Extract the (X, Y) coordinate from the center of the cell holding the provided text.  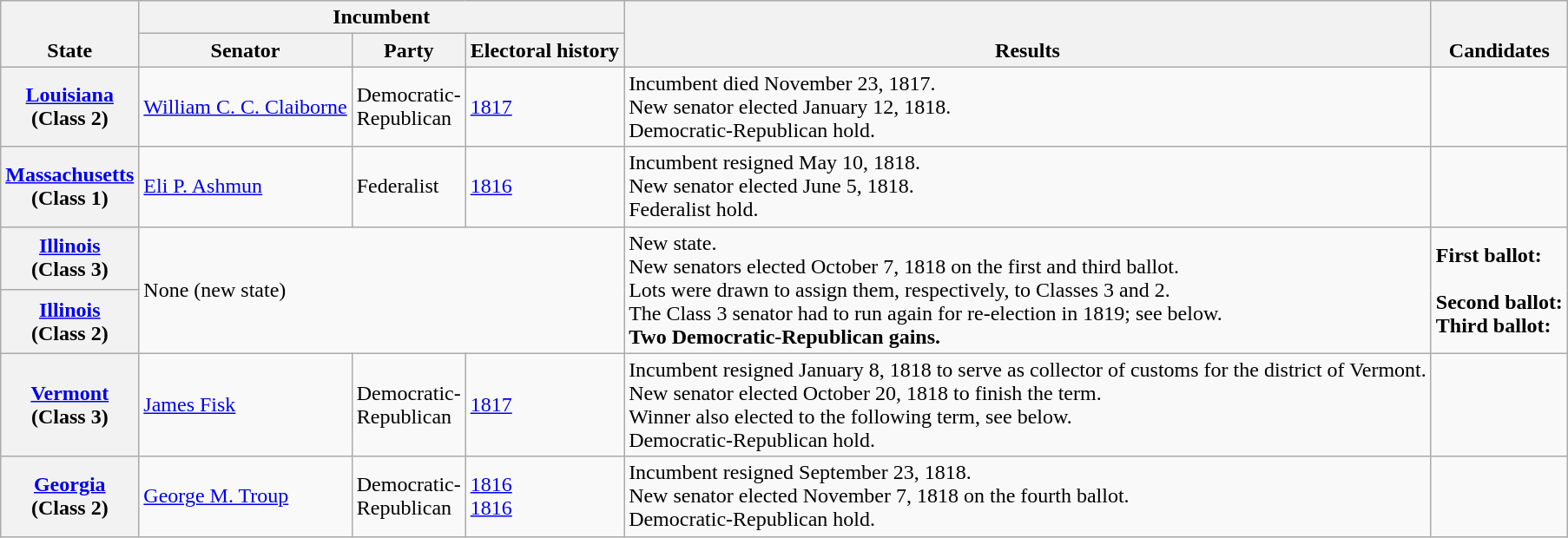
Massachusetts(Class 1) (69, 187)
Incumbent resigned May 10, 1818.New senator elected June 5, 1818.Federalist hold. (1028, 187)
William C. C. Claiborne (245, 107)
James Fisk (245, 404)
None (new state) (382, 290)
Incumbent (382, 17)
Illinois(Class 2) (69, 321)
First ballot:Second ballot: Third ballot: (1499, 290)
Candidates (1499, 34)
Incumbent resigned September 23, 1818.New senator elected November 7, 1818 on the fourth ballot.Democratic-Republican hold. (1028, 496)
Results (1028, 34)
Party (408, 50)
George M. Troup (245, 496)
Electoral history (544, 50)
Incumbent died November 23, 1817.New senator elected January 12, 1818.Democratic-Republican hold. (1028, 107)
Illinois(Class 3) (69, 259)
Senator (245, 50)
Vermont(Class 3) (69, 404)
Louisiana(Class 2) (69, 107)
1816 1816 (544, 496)
Georgia(Class 2) (69, 496)
Federalist (408, 187)
State (69, 34)
Eli P. Ashmun (245, 187)
1816 (544, 187)
